Determine the (x, y) coordinate at the center of the cell enclosing the given text.  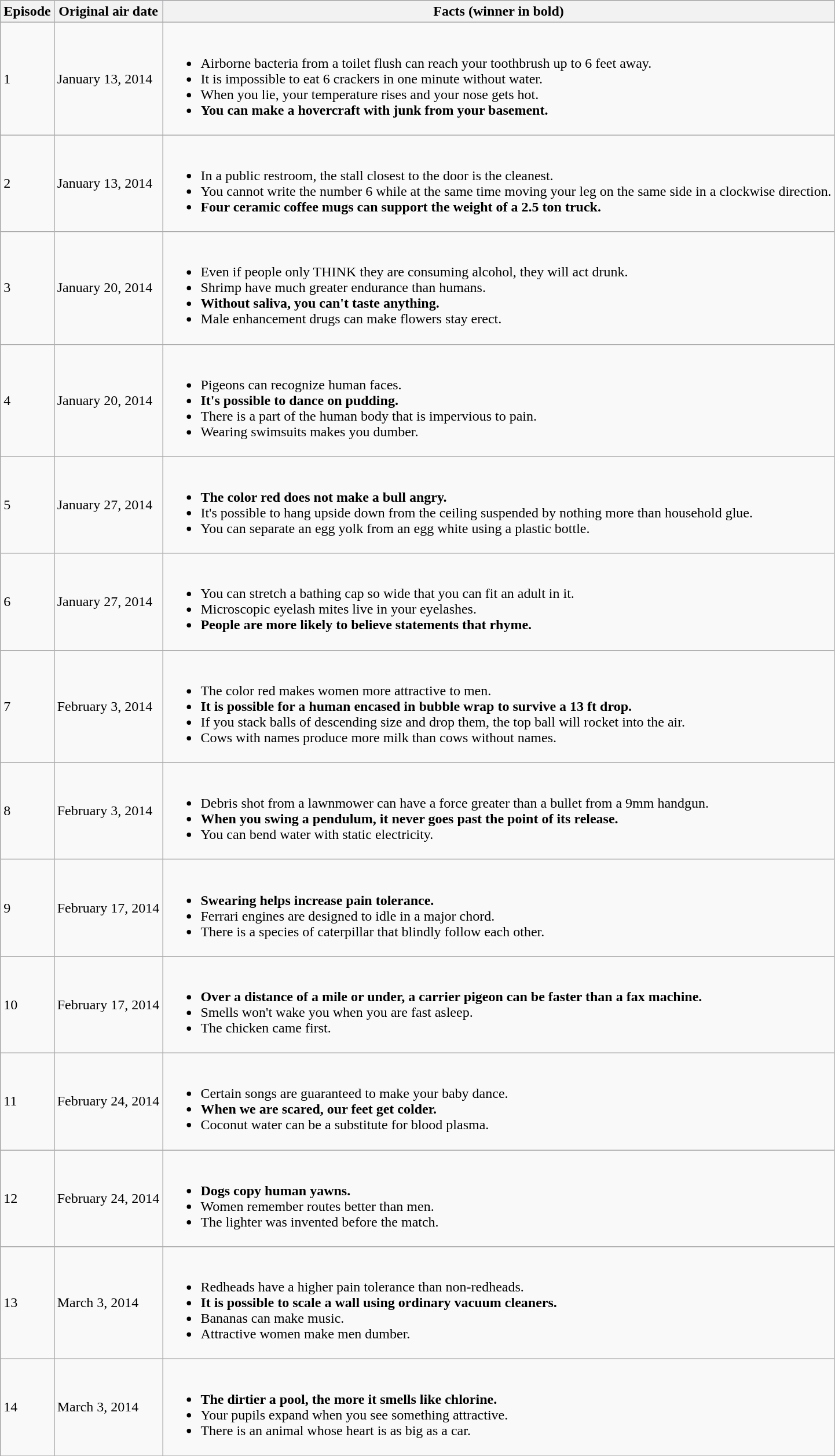
12 (27, 1198)
2 (27, 183)
Certain songs are guaranteed to make your baby dance.When we are scared, our feet get colder.Coconut water can be a substitute for blood plasma. (499, 1101)
Original air date (108, 12)
Dogs copy human yawns.Women remember routes better than men.The lighter was invented before the match. (499, 1198)
1 (27, 79)
9 (27, 907)
3 (27, 288)
10 (27, 1005)
13 (27, 1303)
8 (27, 811)
Episode (27, 12)
Facts (winner in bold) (499, 12)
6 (27, 601)
4 (27, 400)
5 (27, 505)
14 (27, 1408)
7 (27, 706)
11 (27, 1101)
